Locate the cell with the specified text and output its [X, Y] center coordinate. 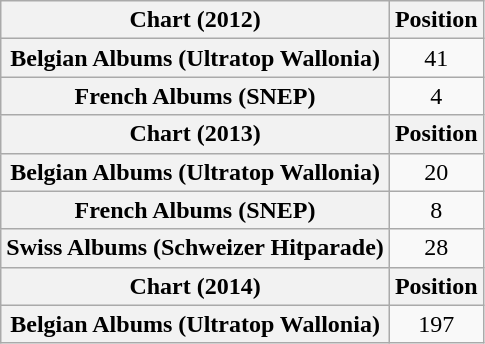
28 [436, 248]
Swiss Albums (Schweizer Hitparade) [196, 248]
8 [436, 210]
4 [436, 96]
Chart (2014) [196, 286]
197 [436, 324]
41 [436, 58]
Chart (2012) [196, 20]
20 [436, 172]
Chart (2013) [196, 134]
